Find where the given text appears and provide that cell's center as (x, y) coordinate. 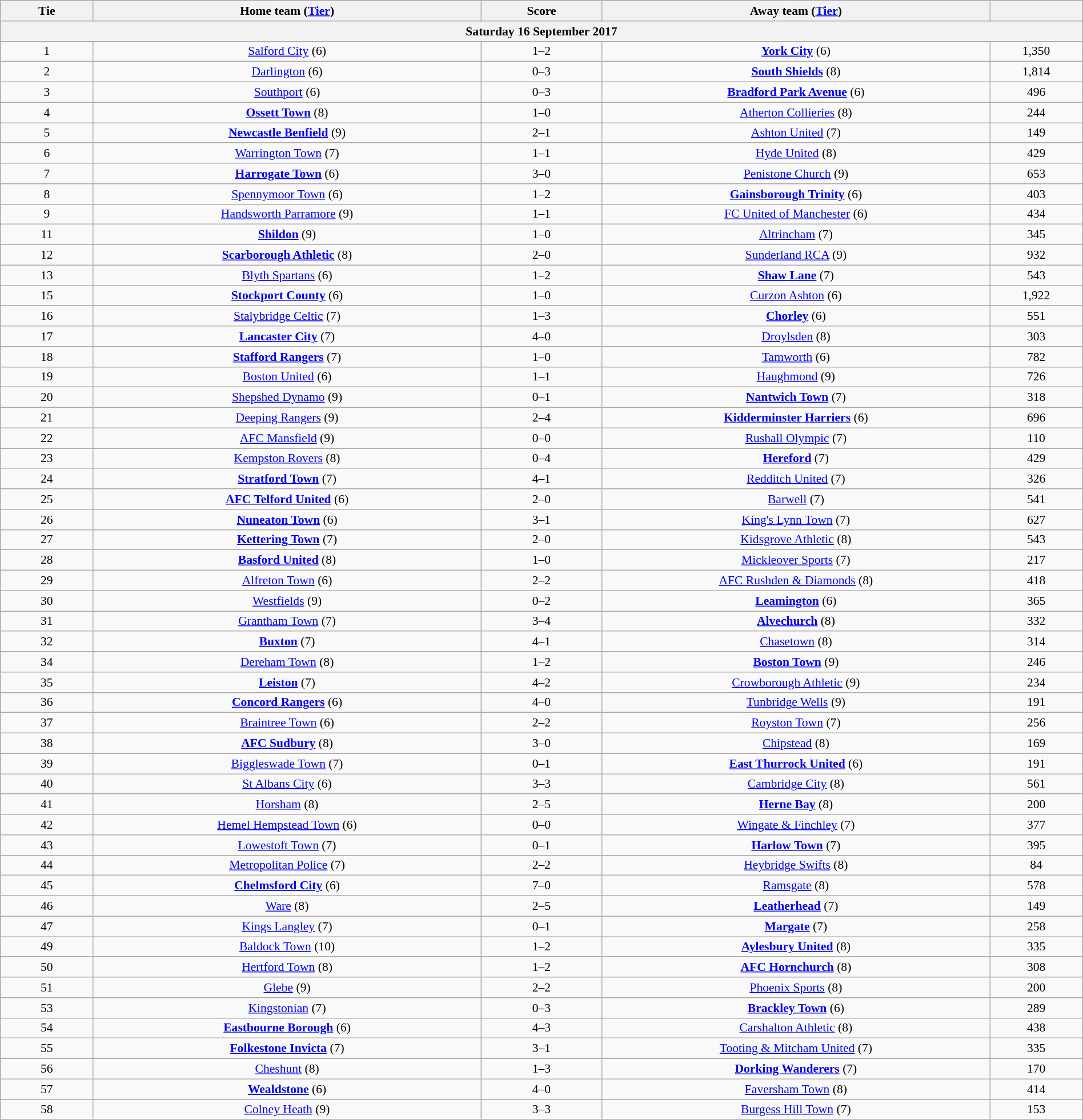
Biggleswade Town (7) (287, 764)
217 (1036, 560)
258 (1036, 926)
Mickleover Sports (7) (796, 560)
Hemel Hempstead Town (6) (287, 825)
19 (47, 377)
Chorley (6) (796, 316)
57 (47, 1089)
782 (1036, 357)
244 (1036, 113)
Braintree Town (6) (287, 723)
289 (1036, 1008)
Southport (6) (287, 93)
Leamington (6) (796, 601)
31 (47, 621)
Newcastle Benfield (9) (287, 133)
Altrincham (7) (796, 235)
308 (1036, 968)
2–4 (541, 418)
0–4 (541, 459)
Aylesbury United (8) (796, 947)
Buxton (7) (287, 642)
Kidderminster Harriers (6) (796, 418)
561 (1036, 784)
4 (47, 113)
5 (47, 133)
3–4 (541, 621)
York City (6) (796, 51)
AFC Mansfield (9) (287, 438)
303 (1036, 336)
Chelmsford City (6) (287, 886)
Tamworth (6) (796, 357)
Barwell (7) (796, 499)
38 (47, 744)
Ossett Town (8) (287, 113)
Basford United (8) (287, 560)
AFC Hornchurch (8) (796, 968)
39 (47, 764)
332 (1036, 621)
1,350 (1036, 51)
Home team (Tier) (287, 11)
Kings Langley (7) (287, 926)
35 (47, 683)
Sunderland RCA (9) (796, 255)
Kempston Rovers (8) (287, 459)
1,922 (1036, 296)
50 (47, 968)
Heybridge Swifts (8) (796, 865)
Crowborough Athletic (9) (796, 683)
345 (1036, 235)
2 (47, 72)
51 (47, 987)
King's Lynn Town (7) (796, 520)
27 (47, 540)
496 (1036, 93)
110 (1036, 438)
22 (47, 438)
Leatherhead (7) (796, 906)
Margate (7) (796, 926)
24 (47, 479)
932 (1036, 255)
Atherton Collieries (8) (796, 113)
234 (1036, 683)
Chasetown (8) (796, 642)
16 (47, 316)
Herne Bay (8) (796, 805)
6 (47, 154)
Shaw Lane (7) (796, 275)
541 (1036, 499)
30 (47, 601)
Ashton United (7) (796, 133)
Nantwich Town (7) (796, 398)
Hereford (7) (796, 459)
2–1 (541, 133)
Chipstead (8) (796, 744)
Boston Town (9) (796, 662)
Darlington (6) (287, 72)
434 (1036, 214)
Tooting & Mitcham United (7) (796, 1049)
AFC Telford United (6) (287, 499)
South Shields (8) (796, 72)
318 (1036, 398)
25 (47, 499)
726 (1036, 377)
Lancaster City (7) (287, 336)
FC United of Manchester (6) (796, 214)
Dereham Town (8) (287, 662)
7–0 (541, 886)
Bradford Park Avenue (6) (796, 93)
395 (1036, 845)
41 (47, 805)
East Thurrock United (6) (796, 764)
314 (1036, 642)
Stafford Rangers (7) (287, 357)
418 (1036, 581)
627 (1036, 520)
Spennymoor Town (6) (287, 194)
11 (47, 235)
Horsham (8) (287, 805)
696 (1036, 418)
Grantham Town (7) (287, 621)
653 (1036, 174)
84 (1036, 865)
Eastbourne Borough (6) (287, 1028)
551 (1036, 316)
438 (1036, 1028)
Blyth Spartans (6) (287, 275)
36 (47, 702)
8 (47, 194)
44 (47, 865)
Redditch United (7) (796, 479)
Baldock Town (10) (287, 947)
15 (47, 296)
Hyde United (8) (796, 154)
0–2 (541, 601)
Away team (Tier) (796, 11)
Curzon Ashton (6) (796, 296)
Kingstonian (7) (287, 1008)
45 (47, 886)
Brackley Town (6) (796, 1008)
Harrogate Town (6) (287, 174)
37 (47, 723)
403 (1036, 194)
Alfreton Town (6) (287, 581)
Burgess Hill Town (7) (796, 1110)
49 (47, 947)
32 (47, 642)
Penistone Church (9) (796, 174)
40 (47, 784)
Droylsden (8) (796, 336)
Saturday 16 September 2017 (541, 31)
Concord Rangers (6) (287, 702)
Cambridge City (8) (796, 784)
Stratford Town (7) (287, 479)
Rushall Olympic (7) (796, 438)
Colney Heath (9) (287, 1110)
4–3 (541, 1028)
Shildon (9) (287, 235)
AFC Rushden & Diamonds (8) (796, 581)
414 (1036, 1089)
Salford City (6) (287, 51)
58 (47, 1110)
9 (47, 214)
53 (47, 1008)
34 (47, 662)
Deeping Rangers (9) (287, 418)
Tunbridge Wells (9) (796, 702)
55 (47, 1049)
Hertford Town (8) (287, 968)
7 (47, 174)
326 (1036, 479)
Faversham Town (8) (796, 1089)
1,814 (1036, 72)
54 (47, 1028)
St Albans City (6) (287, 784)
Kettering Town (7) (287, 540)
26 (47, 520)
170 (1036, 1069)
Glebe (9) (287, 987)
47 (47, 926)
46 (47, 906)
Kidsgrove Athletic (8) (796, 540)
Harlow Town (7) (796, 845)
4–2 (541, 683)
42 (47, 825)
Handsworth Parramore (9) (287, 214)
Folkestone Invicta (7) (287, 1049)
Alvechurch (8) (796, 621)
Stalybridge Celtic (7) (287, 316)
Ramsgate (8) (796, 886)
1 (47, 51)
Lowestoft Town (7) (287, 845)
Ware (8) (287, 906)
Phoenix Sports (8) (796, 987)
Royston Town (7) (796, 723)
Wealdstone (6) (287, 1089)
18 (47, 357)
Cheshunt (8) (287, 1069)
246 (1036, 662)
Westfields (9) (287, 601)
Tie (47, 11)
17 (47, 336)
256 (1036, 723)
43 (47, 845)
Metropolitan Police (7) (287, 865)
Carshalton Athletic (8) (796, 1028)
Score (541, 11)
Shepshed Dynamo (9) (287, 398)
578 (1036, 886)
20 (47, 398)
12 (47, 255)
169 (1036, 744)
29 (47, 581)
Stockport County (6) (287, 296)
28 (47, 560)
Gainsborough Trinity (6) (796, 194)
Nuneaton Town (6) (287, 520)
21 (47, 418)
365 (1036, 601)
153 (1036, 1110)
56 (47, 1069)
23 (47, 459)
Warrington Town (7) (287, 154)
Scarborough Athletic (8) (287, 255)
13 (47, 275)
Leiston (7) (287, 683)
Boston United (6) (287, 377)
AFC Sudbury (8) (287, 744)
Wingate & Finchley (7) (796, 825)
377 (1036, 825)
Haughmond (9) (796, 377)
3 (47, 93)
Dorking Wanderers (7) (796, 1069)
